Locate the cell with the specified text and output its (X, Y) center coordinate. 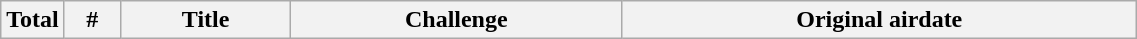
Challenge (456, 20)
Title (206, 20)
Total (33, 20)
Original airdate (880, 20)
# (92, 20)
